Detect which cell encompasses the target text, then output its [x, y] center coordinate. 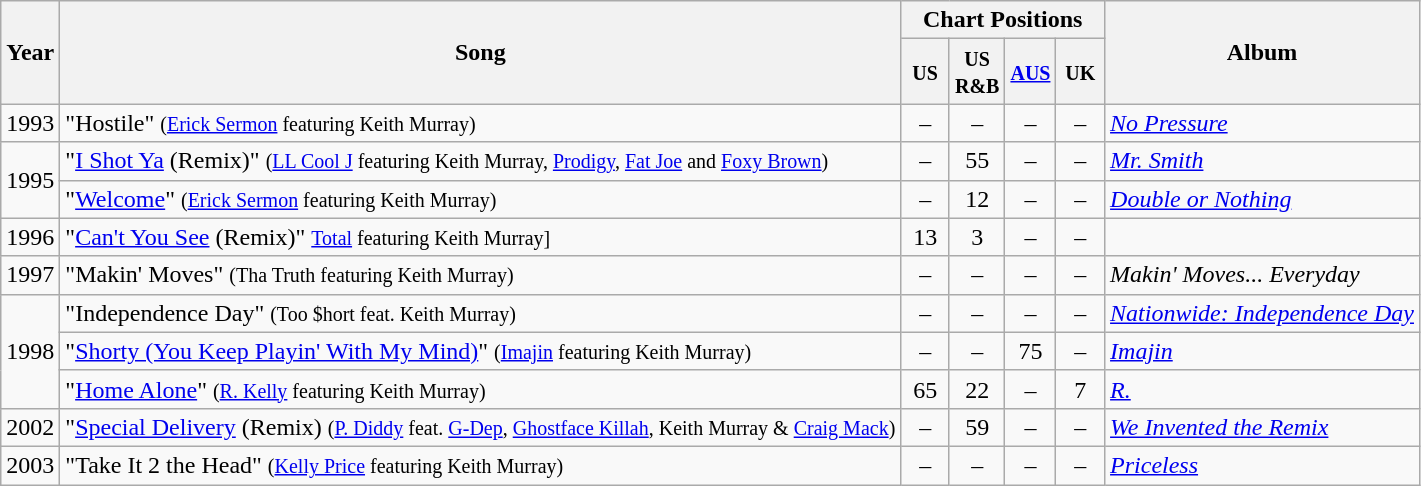
2002 [30, 427]
1998 [30, 351]
Makin' Moves... Everyday [1262, 275]
Double or Nothing [1262, 199]
US R&B [977, 72]
AUS [1030, 72]
65 [926, 389]
13 [926, 237]
Mr. Smith [1262, 161]
"Makin' Moves" (Tha Truth featuring Keith Murray) [480, 275]
22 [977, 389]
1996 [30, 237]
Album [1262, 52]
"Welcome" (Erick Sermon featuring Keith Murray) [480, 199]
Nationwide: Independence Day [1262, 313]
75 [1030, 351]
Year [30, 52]
Song [480, 52]
No Pressure [1262, 123]
"I Shot Ya (Remix)" (LL Cool J featuring Keith Murray, Prodigy, Fat Joe and Foxy Brown) [480, 161]
3 [977, 237]
"Shorty (You Keep Playin' With My Mind)" (Imajin featuring Keith Murray) [480, 351]
12 [977, 199]
1993 [30, 123]
R. [1262, 389]
We Invented the Remix [1262, 427]
"Hostile" (Erick Sermon featuring Keith Murray) [480, 123]
Priceless [1262, 465]
59 [977, 427]
1997 [30, 275]
"Can't You See (Remix)" Total featuring Keith Murray] [480, 237]
1995 [30, 180]
UK [1080, 72]
2003 [30, 465]
US [926, 72]
Chart Positions [1003, 20]
"Home Alone" (R. Kelly featuring Keith Murray) [480, 389]
Imajin [1262, 351]
55 [977, 161]
"Take It 2 the Head" (Kelly Price featuring Keith Murray) [480, 465]
"Independence Day" (Too $hort feat. Keith Murray) [480, 313]
7 [1080, 389]
"Special Delivery (Remix) (P. Diddy feat. G-Dep, Ghostface Killah, Keith Murray & Craig Mack) [480, 427]
